Return (X, Y) of the center of cell containing provided text 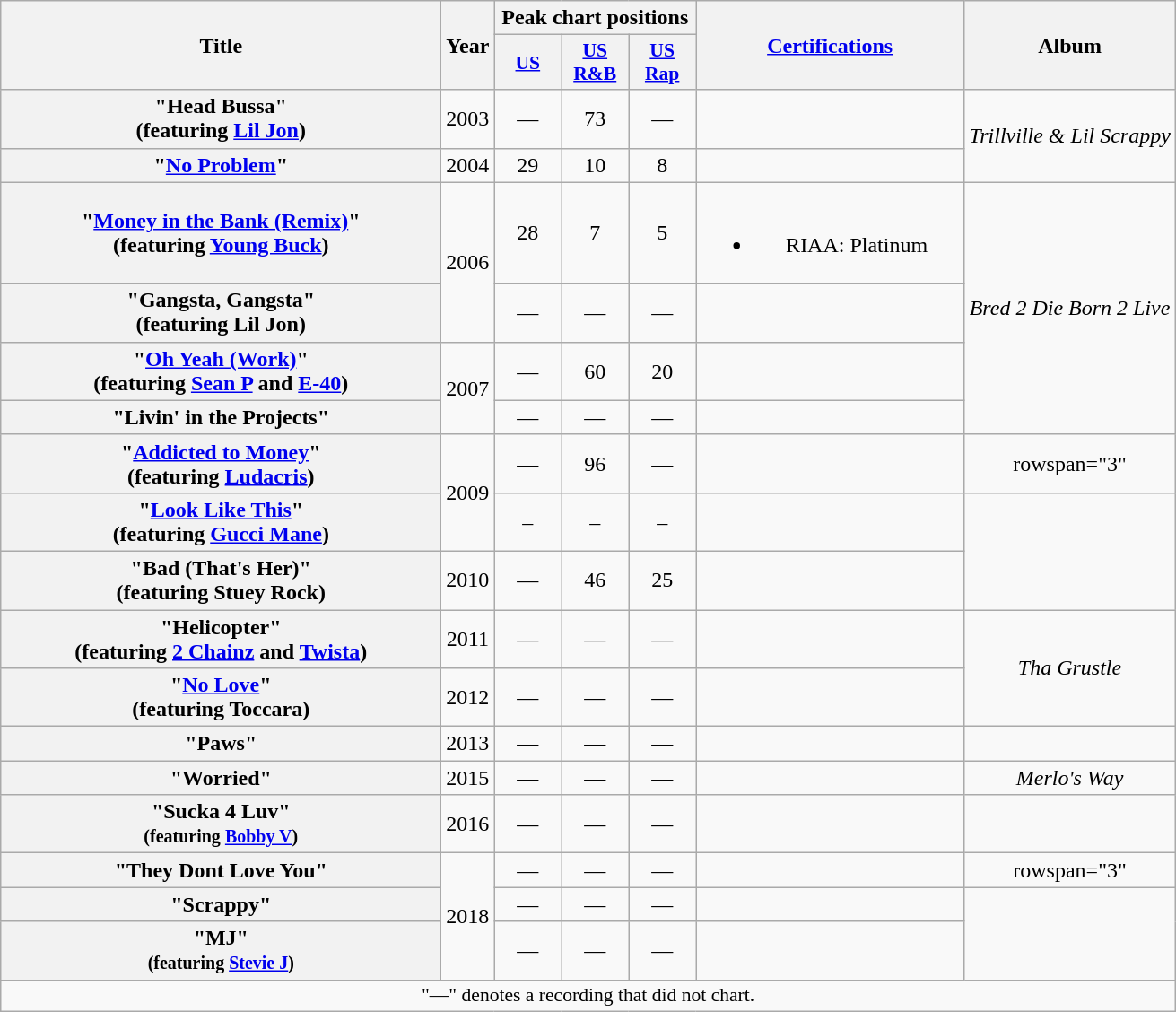
2009 (468, 493)
60 (596, 371)
"Paws" (221, 744)
20 (662, 371)
8 (662, 165)
2010 (468, 580)
46 (596, 580)
"Sucka 4 Luv"(featuring Bobby V) (221, 824)
"No Problem" (221, 165)
"They Dont Love You" (221, 870)
US (527, 63)
"MJ"(featuring Stevie J) (221, 951)
2018 (468, 917)
Peak chart positions (596, 18)
Year (468, 45)
Title (221, 45)
"No Love"(featuring Toccara) (221, 698)
"Oh Yeah (Work)"(featuring Sean P and E-40) (221, 371)
2013 (468, 744)
7 (596, 233)
USRap (662, 63)
29 (527, 165)
"Head Bussa"(featuring Lil Jon) (221, 118)
10 (596, 165)
73 (596, 118)
2011 (468, 639)
"Scrappy" (221, 904)
2015 (468, 778)
"Worried" (221, 778)
"Helicopter"(featuring 2 Chainz and Twista) (221, 639)
28 (527, 233)
5 (662, 233)
Album (1070, 45)
"Livin' in the Projects" (221, 417)
Merlo's Way (1070, 778)
2006 (468, 262)
2004 (468, 165)
"Bad (That's Her)"(featuring Stuey Rock) (221, 580)
"Money in the Bank (Remix)"(featuring Young Buck) (221, 233)
"Look Like This"(featuring Gucci Mane) (221, 522)
"—" denotes a recording that did not chart. (588, 996)
25 (662, 580)
Certifications (831, 45)
2012 (468, 698)
96 (596, 463)
2007 (468, 388)
2003 (468, 118)
Tha Grustle (1070, 668)
Trillville & Lil Scrappy (1070, 136)
Bred 2 Die Born 2 Live (1070, 309)
"Addicted to Money"(featuring Ludacris) (221, 463)
USR&B (596, 63)
RIAA: Platinum (831, 233)
"Gangsta, Gangsta"(featuring Lil Jon) (221, 312)
2016 (468, 824)
